Locate the cell with the specified text and output its [x, y] center coordinate. 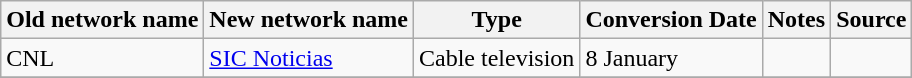
8 January [671, 58]
Notes [796, 20]
SIC Noticias [309, 58]
Conversion Date [671, 20]
New network name [309, 20]
Source [872, 20]
Old network name [102, 20]
CNL [102, 58]
Type [497, 20]
Cable television [497, 58]
